Locate the cell with the specified text and output its [x, y] center coordinate. 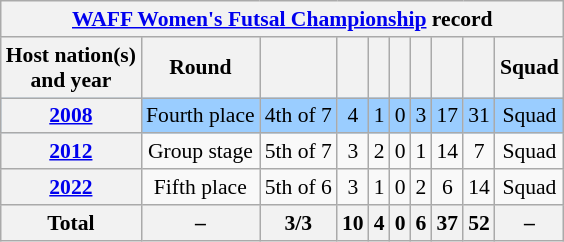
Group stage [200, 152]
5th of 7 [298, 152]
2022 [71, 187]
Round [200, 68]
37 [447, 223]
5th of 6 [298, 187]
7 [479, 152]
Host nation(s)and year [71, 68]
31 [479, 116]
3/3 [298, 223]
Fifth place [200, 187]
10 [353, 223]
2012 [71, 152]
4th of 7 [298, 116]
Total [71, 223]
2008 [71, 116]
52 [479, 223]
WAFF Women's Futsal Championship record [282, 19]
Fourth place [200, 116]
17 [447, 116]
